Return the [x, y] coordinate for the center point of the cell that contains the specified text.  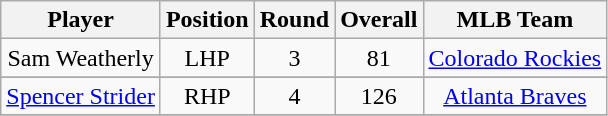
Sam Weatherly [81, 58]
RHP [207, 96]
126 [379, 96]
Atlanta Braves [515, 96]
Colorado Rockies [515, 58]
Spencer Strider [81, 96]
3 [294, 58]
4 [294, 96]
MLB Team [515, 20]
LHP [207, 58]
Position [207, 20]
81 [379, 58]
Overall [379, 20]
Player [81, 20]
Round [294, 20]
